Output the (x, y) coordinate of the center of the cell containing the given text.  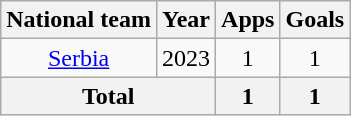
Goals (315, 20)
Total (108, 96)
National team (79, 20)
Serbia (79, 58)
2023 (186, 58)
Year (186, 20)
Apps (248, 20)
